Scan for the cell matching the given text and deliver its [x, y] coordinate at center. 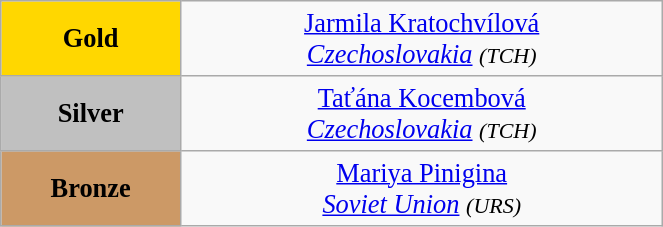
Bronze [91, 188]
Taťána KocembováCzechoslovakia (TCH) [422, 112]
Jarmila KratochvílováCzechoslovakia (TCH) [422, 38]
Mariya PiniginaSoviet Union (URS) [422, 188]
Silver [91, 112]
Gold [91, 38]
